Scan for the cell matching the given text and deliver its [x, y] coordinate at center. 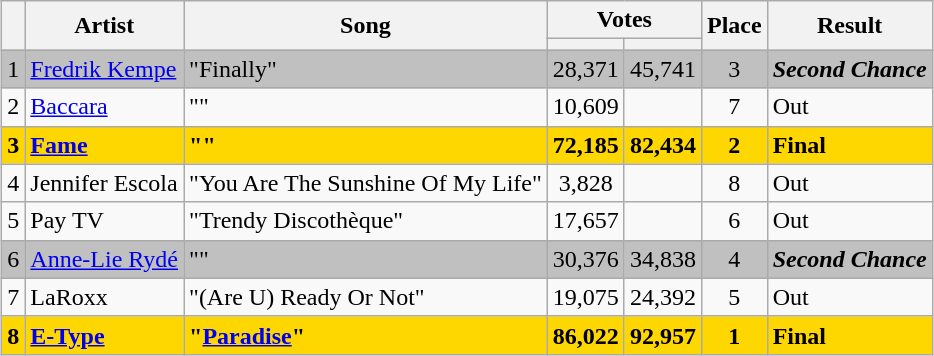
Fame [104, 145]
Fredrik Kempe [104, 69]
28,371 [586, 69]
82,434 [662, 145]
Baccara [104, 107]
Song [366, 26]
Votes [624, 20]
19,075 [586, 297]
"(Are U) Ready Or Not" [366, 297]
Result [850, 26]
LaRoxx [104, 297]
E-Type [104, 335]
45,741 [662, 69]
Jennifer Escola [104, 183]
"Finally" [366, 69]
86,022 [586, 335]
34,838 [662, 259]
92,957 [662, 335]
Place [734, 26]
Artist [104, 26]
30,376 [586, 259]
3,828 [586, 183]
17,657 [586, 221]
24,392 [662, 297]
"You Are The Sunshine Of My Life" [366, 183]
"Paradise" [366, 335]
Pay TV [104, 221]
"Trendy Discothèque" [366, 221]
10,609 [586, 107]
Anne-Lie Rydé [104, 259]
72,185 [586, 145]
